Determine the [x, y] coordinate at the center of the cell enclosing the given text.  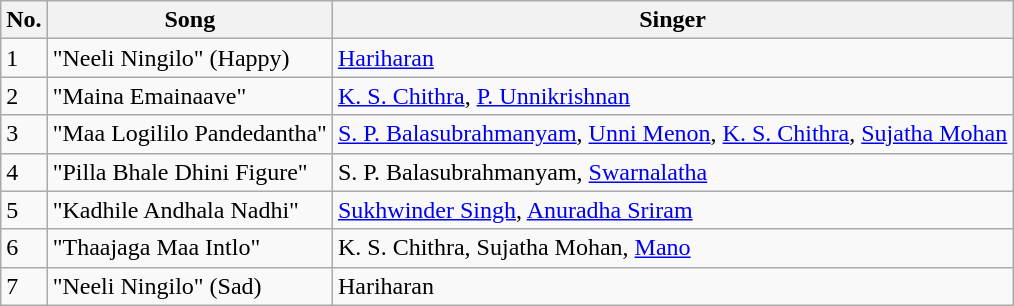
"Maa Logililo Pandedantha" [190, 134]
1 [24, 58]
"Neeli Ningilo" (Sad) [190, 286]
6 [24, 248]
4 [24, 172]
3 [24, 134]
5 [24, 210]
"Maina Emainaave" [190, 96]
Singer [672, 20]
"Neeli Ningilo" (Happy) [190, 58]
S. P. Balasubrahmanyam, Unni Menon, K. S. Chithra, Sujatha Mohan [672, 134]
2 [24, 96]
No. [24, 20]
S. P. Balasubrahmanyam, Swarnalatha [672, 172]
"Pilla Bhale Dhini Figure" [190, 172]
"Kadhile Andhala Nadhi" [190, 210]
7 [24, 286]
Song [190, 20]
K. S. Chithra, Sujatha Mohan, Mano [672, 248]
K. S. Chithra, P. Unnikrishnan [672, 96]
"Thaajaga Maa Intlo" [190, 248]
Sukhwinder Singh, Anuradha Sriram [672, 210]
